For the text-containing cell, return its midpoint in [x, y] coordinate format. 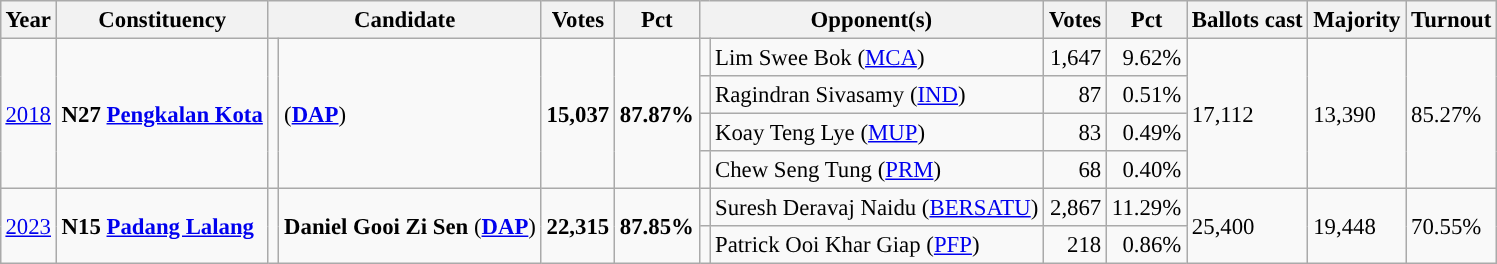
2023 [28, 226]
0.49% [1147, 133]
15,037 [578, 113]
N27 Pengkalan Kota [162, 113]
17,112 [1248, 113]
9.62% [1147, 57]
218 [1076, 245]
N15 Padang Lalang [162, 226]
Patrick Ooi Khar Giap (PFP) [877, 245]
Ballots cast [1248, 20]
87.87% [656, 113]
1,647 [1076, 57]
13,390 [1357, 113]
2,867 [1076, 208]
Turnout [1452, 20]
70.55% [1452, 226]
11.29% [1147, 208]
Suresh Deravaj Naidu (BERSATU) [877, 208]
Lim Swee Bok (MCA) [877, 57]
2018 [28, 113]
25,400 [1248, 226]
Candidate [404, 20]
Majority [1357, 20]
22,315 [578, 226]
87 [1076, 95]
19,448 [1357, 226]
Year [28, 20]
83 [1076, 133]
0.86% [1147, 245]
Chew Seng Tung (PRM) [877, 170]
Koay Teng Lye (MUP) [877, 133]
Daniel Gooi Zi Sen (DAP) [410, 226]
0.51% [1147, 95]
(DAP) [410, 113]
85.27% [1452, 113]
87.85% [656, 226]
68 [1076, 170]
Ragindran Sivasamy (IND) [877, 95]
0.40% [1147, 170]
Constituency [162, 20]
Opponent(s) [872, 20]
